Pinpoint the cell where the given text exists, returning its [x, y] midpoint coordinate. 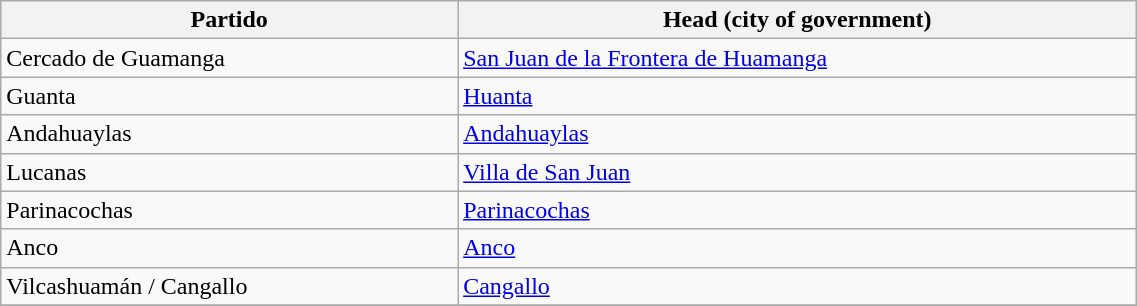
Lucanas [230, 172]
Head (city of government) [798, 20]
San Juan de la Frontera de Huamanga [798, 58]
Villa de San Juan [798, 172]
Huanta [798, 96]
Cangallo [798, 286]
Partido [230, 20]
Guanta [230, 96]
Cercado de Guamanga [230, 58]
Vilcashuamán / Cangallo [230, 286]
